Extract the (x, y) coordinate from the center of the cell holding the provided text.  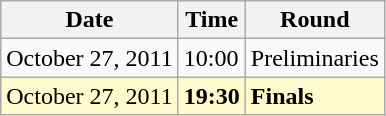
19:30 (212, 96)
10:00 (212, 58)
Time (212, 20)
Date (90, 20)
Round (314, 20)
Finals (314, 96)
Preliminaries (314, 58)
